Find where the given text appears and provide that cell's center as (x, y) coordinate. 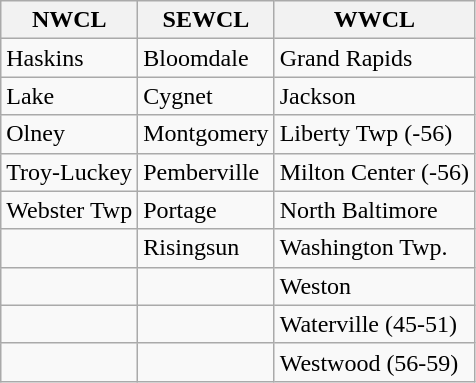
Grand Rapids (374, 58)
Westwood (56-59) (374, 362)
NWCL (70, 20)
Montgomery (206, 134)
Cygnet (206, 96)
Milton Center (-56) (374, 172)
Waterville (45-51) (374, 324)
SEWCL (206, 20)
Haskins (70, 58)
WWCL (374, 20)
Olney (70, 134)
Troy-Luckey (70, 172)
Portage (206, 210)
North Baltimore (374, 210)
Washington Twp. (374, 248)
Bloomdale (206, 58)
Weston (374, 286)
Webster Twp (70, 210)
Pemberville (206, 172)
Liberty Twp (-56) (374, 134)
Risingsun (206, 248)
Lake (70, 96)
Jackson (374, 96)
